Determine the [X, Y] coordinate at the center of the cell enclosing the given text.  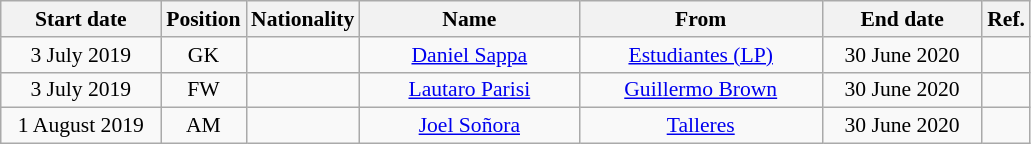
AM [204, 126]
Joel Soñora [469, 126]
Position [204, 19]
Start date [81, 19]
From [700, 19]
End date [902, 19]
FW [204, 90]
Guillermo Brown [700, 90]
Ref. [1006, 19]
1 August 2019 [81, 126]
Daniel Sappa [469, 55]
Name [469, 19]
Talleres [700, 126]
GK [204, 55]
Lautaro Parisi [469, 90]
Nationality [302, 19]
Estudiantes (LP) [700, 55]
